Locate the cell with the specified text and output its [X, Y] center coordinate. 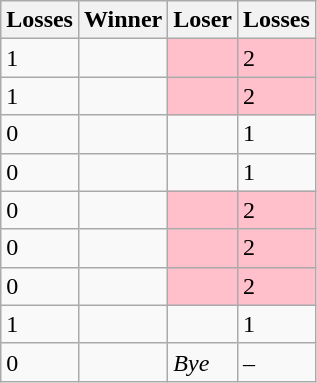
Loser [203, 20]
Winner [122, 20]
Bye [203, 362]
– [277, 362]
